Detect which cell encompasses the target text, then output its (x, y) center coordinate. 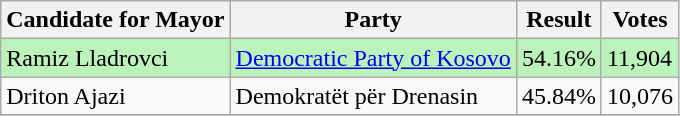
Candidate for Mayor (116, 20)
Votes (640, 20)
10,076 (640, 96)
Democratic Party of Kosovo (373, 58)
54.16% (558, 58)
45.84% (558, 96)
Driton Ajazi (116, 96)
Demokratët për Drenasin (373, 96)
Result (558, 20)
Party (373, 20)
Ramiz Lladrovci (116, 58)
11,904 (640, 58)
